Return [x, y] of the center of cell containing provided text 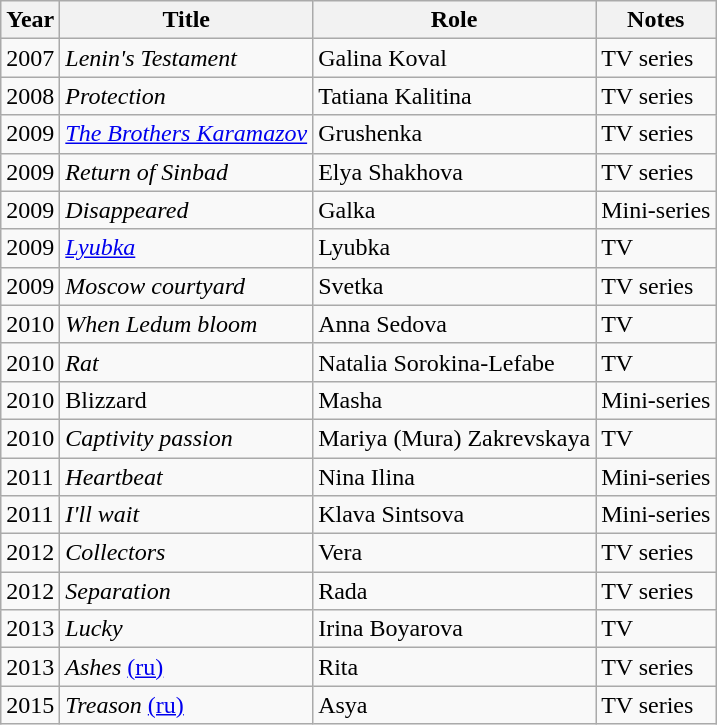
Ashes (ru) [186, 667]
Year [30, 20]
Treason (ru) [186, 705]
Moscow courtyard [186, 286]
Svetka [454, 286]
Title [186, 20]
Tatiana Kalitina [454, 96]
Separation [186, 591]
Disappeared [186, 210]
Role [454, 20]
When Ledum bloom [186, 324]
Rat [186, 362]
Collectors [186, 553]
The Brothers Karamazov [186, 134]
Lucky [186, 629]
Vera [454, 553]
Galina Koval [454, 58]
I'll wait [186, 515]
Rita [454, 667]
Galka [454, 210]
Asya [454, 705]
Natalia Sorokina-Lefabe [454, 362]
2007 [30, 58]
Lenin's Testament [186, 58]
Masha [454, 400]
Blizzard [186, 400]
Grushenka [454, 134]
Captivity passion [186, 438]
Rada [454, 591]
Heartbeat [186, 477]
Irina Boyarova [454, 629]
Elya Shakhova [454, 172]
Return of Sinbad [186, 172]
Notes [656, 20]
Mariya (Mura) Zakrevskaya [454, 438]
2015 [30, 705]
Anna Sedova [454, 324]
2008 [30, 96]
Protection [186, 96]
Klava Sintsova [454, 515]
Nina Ilina [454, 477]
